Output the [x, y] coordinate of the center of the cell containing the given text.  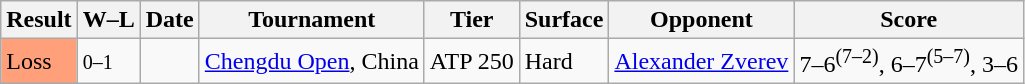
Chengdu Open, China [312, 62]
Tournament [312, 20]
Date [170, 20]
ATP 250 [472, 62]
W–L [108, 20]
0–1 [108, 62]
Surface [564, 20]
Opponent [702, 20]
Result [39, 20]
Score [909, 20]
7–6(7–2), 6–7(5–7), 3–6 [909, 62]
Hard [564, 62]
Tier [472, 20]
Alexander Zverev [702, 62]
Loss [39, 62]
